Pinpoint the cell where the given text exists, returning its (X, Y) midpoint coordinate. 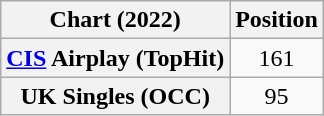
Position (277, 20)
95 (277, 96)
CIS Airplay (TopHit) (116, 58)
161 (277, 58)
Chart (2022) (116, 20)
UK Singles (OCC) (116, 96)
